Find where the given text appears and provide that cell's center as [x, y] coordinate. 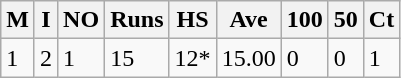
2 [46, 58]
Runs [137, 20]
HS [192, 20]
Ave [248, 20]
M [18, 20]
100 [304, 20]
12* [192, 58]
50 [346, 20]
I [46, 20]
NO [82, 20]
Ct [381, 20]
15.00 [248, 58]
15 [137, 58]
